For the text-containing cell, return its midpoint in (x, y) coordinate format. 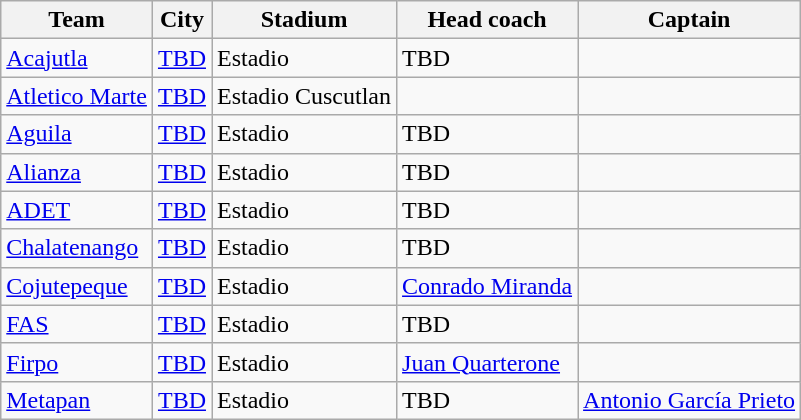
City (182, 20)
Antonio García Prieto (690, 400)
ADET (77, 210)
Aguila (77, 134)
FAS (77, 324)
Captain (690, 20)
Atletico Marte (77, 96)
Estadio Cuscutlan (304, 96)
Alianza (77, 172)
Head coach (488, 20)
Team (77, 20)
Firpo (77, 362)
Juan Quarterone (488, 362)
Stadium (304, 20)
Conrado Miranda (488, 286)
Metapan (77, 400)
Acajutla (77, 58)
Chalatenango (77, 248)
Cojutepeque (77, 286)
